Capture the cell that displays the provided text and extract its [X, Y] central coordinate. 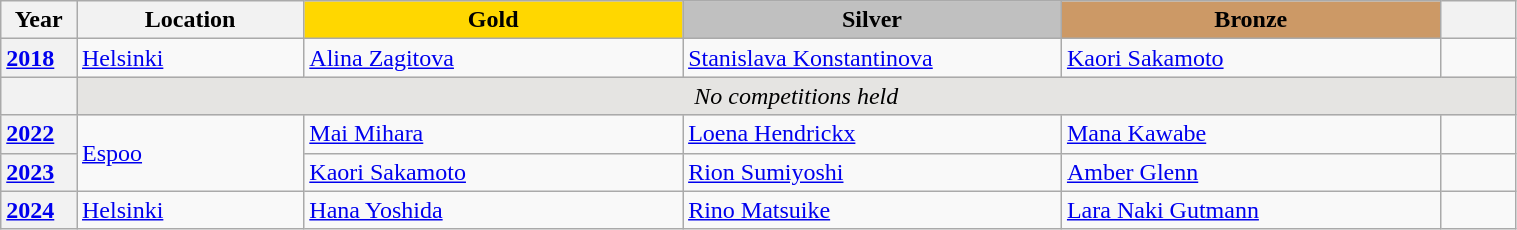
Location [190, 20]
Espoo [190, 153]
Silver [872, 20]
2023 [39, 172]
Rion Sumiyoshi [872, 172]
Lara Naki Gutmann [1250, 210]
Bronze [1250, 20]
Mai Mihara [494, 134]
2018 [39, 58]
Year [39, 20]
No competitions held [796, 96]
Alina Zagitova [494, 58]
2022 [39, 134]
Amber Glenn [1250, 172]
Mana Kawabe [1250, 134]
Loena Hendrickx [872, 134]
2024 [39, 210]
Stanislava Konstantinova [872, 58]
Hana Yoshida [494, 210]
Gold [494, 20]
Rino Matsuike [872, 210]
